Determine the (x, y) coordinate at the center of the cell enclosing the given text.  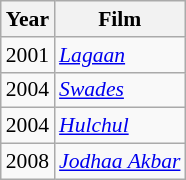
Swades (120, 90)
Hulchul (120, 126)
Lagaan (120, 55)
Film (120, 19)
Year (28, 19)
2001 (28, 55)
2008 (28, 162)
Jodhaa Akbar (120, 162)
